Locate the cell with the specified text and output its (x, y) center coordinate. 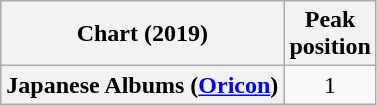
Japanese Albums (Oricon) (142, 85)
1 (330, 85)
Chart (2019) (142, 34)
Peakposition (330, 34)
